Extract the [x, y] coordinate from the center of the cell holding the provided text.  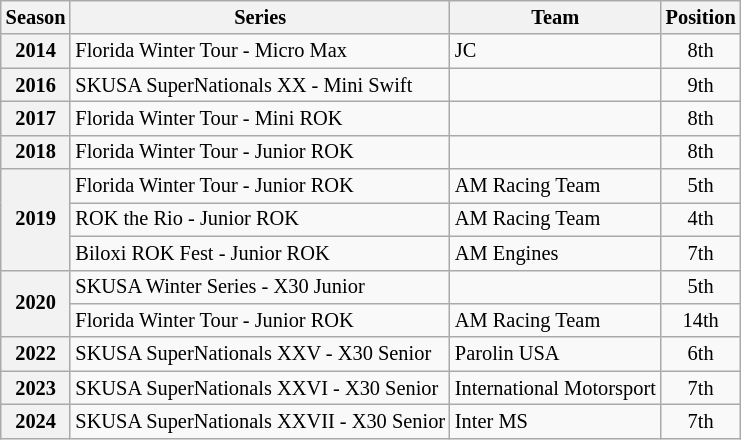
SKUSA SuperNationals XXV - X30 Senior [260, 354]
Team [556, 17]
SKUSA Winter Series - X30 Junior [260, 287]
Season [36, 17]
International Motorsport [556, 388]
Florida Winter Tour - Micro Max [260, 51]
9th [701, 85]
14th [701, 320]
2014 [36, 51]
Series [260, 17]
2016 [36, 85]
Biloxi ROK Fest - Junior ROK [260, 253]
2019 [36, 220]
SKUSA SuperNationals XXVII - X30 Senior [260, 421]
JC [556, 51]
2022 [36, 354]
4th [701, 219]
Inter MS [556, 421]
2018 [36, 152]
2024 [36, 421]
SKUSA SuperNationals XX - Mini Swift [260, 85]
2023 [36, 388]
AM Engines [556, 253]
SKUSA SuperNationals XXVI - X30 Senior [260, 388]
6th [701, 354]
Parolin USA [556, 354]
2017 [36, 118]
Position [701, 17]
ROK the Rio - Junior ROK [260, 219]
Florida Winter Tour - Mini ROK [260, 118]
2020 [36, 304]
